Output the [x, y] coordinate of the center of the cell containing the given text.  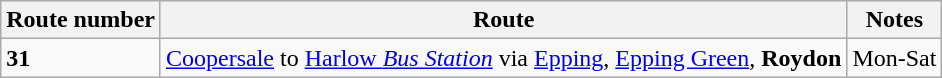
31 [81, 58]
Notes [894, 20]
Route [503, 20]
Coopersale to Harlow Bus Station via Epping, Epping Green, Roydon [503, 58]
Mon-Sat [894, 58]
Route number [81, 20]
